Search for the cell housing the specified text and yield its [X, Y] center coordinate. 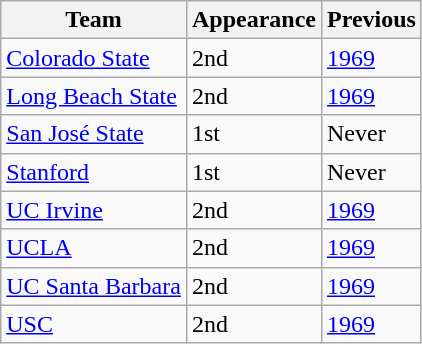
USC [94, 324]
San José State [94, 134]
Colorado State [94, 58]
Long Beach State [94, 96]
UC Irvine [94, 210]
Team [94, 20]
Stanford [94, 172]
UC Santa Barbara [94, 286]
Previous [371, 20]
Appearance [254, 20]
UCLA [94, 248]
